Provide the (x, y) coordinate of the cell's center where the given text is located.  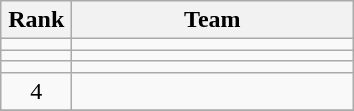
Rank (36, 20)
Team (212, 20)
4 (36, 91)
